Find where the given text appears and provide that cell's center as (X, Y) coordinate. 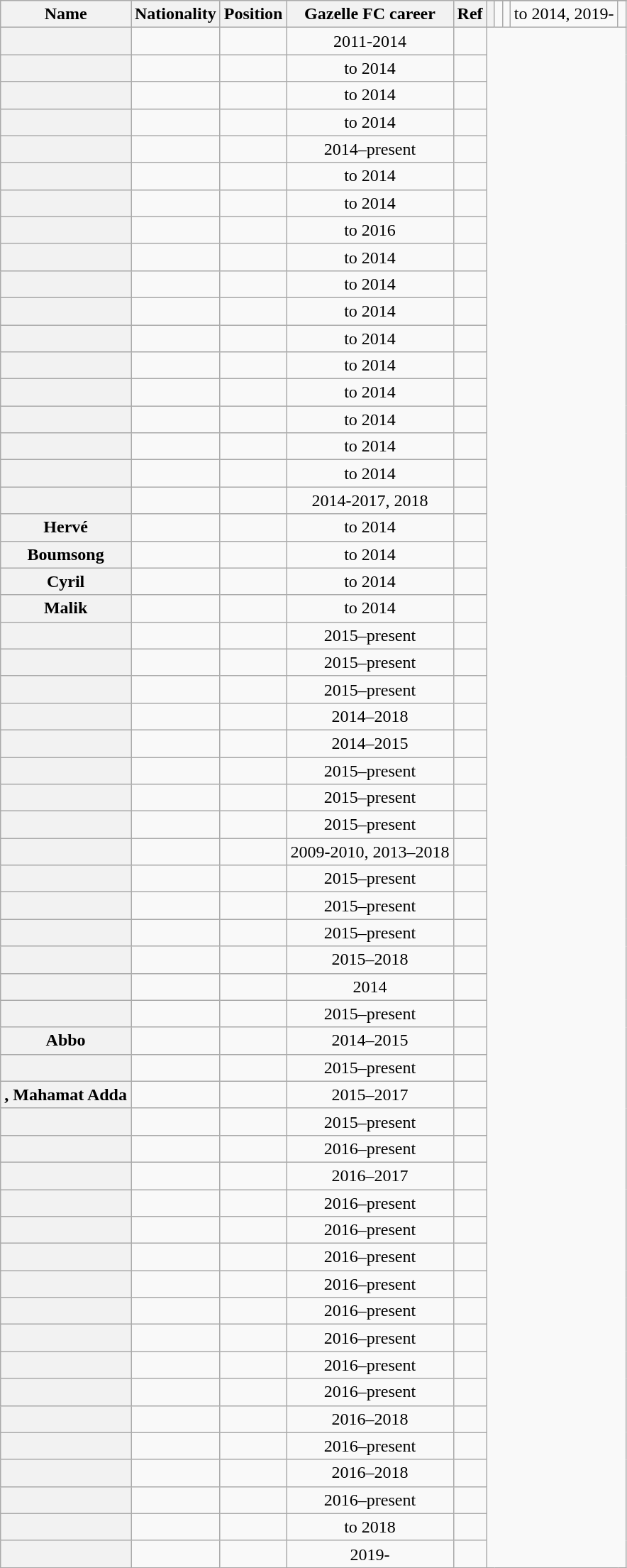
to 2016 (370, 230)
2016–2017 (370, 1175)
Boumsong (66, 554)
2009-2010, 2013–2018 (370, 852)
2015–2018 (370, 960)
Malik (66, 608)
Hervé (66, 527)
2014–2018 (370, 716)
2014-2017, 2018 (370, 500)
2019- (370, 1554)
Nationality (175, 14)
to 2014, 2019- (564, 14)
2011-2014 (370, 41)
2015–2017 (370, 1095)
Name (66, 14)
, Mahamat Adda (66, 1095)
Ref (470, 14)
Abbo (66, 1041)
2014 (370, 987)
Position (253, 14)
to 2018 (370, 1527)
2014–present (370, 149)
Gazelle FC career (370, 14)
Cyril (66, 581)
